Capture the cell that displays the provided text and extract its [x, y] central coordinate. 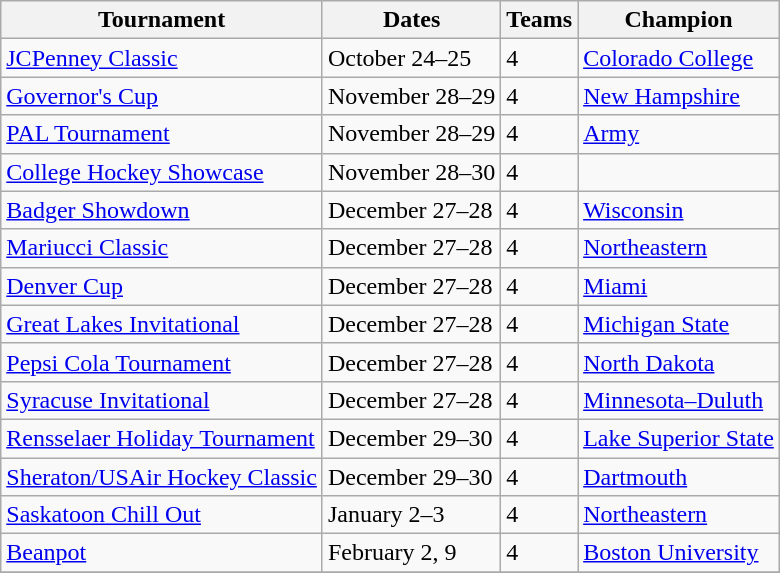
North Dakota [679, 362]
Mariucci Classic [162, 248]
Sheraton/USAir Hockey Classic [162, 477]
November 28–30 [411, 172]
Syracuse Invitational [162, 400]
Great Lakes Invitational [162, 324]
Colorado College [679, 58]
Michigan State [679, 324]
Boston University [679, 553]
Army [679, 134]
Beanpot [162, 553]
JCPenney Classic [162, 58]
PAL Tournament [162, 134]
Wisconsin [679, 210]
Pepsi Cola Tournament [162, 362]
Dartmouth [679, 477]
October 24–25 [411, 58]
New Hampshire [679, 96]
Governor's Cup [162, 96]
Badger Showdown [162, 210]
Miami [679, 286]
Champion [679, 20]
February 2, 9 [411, 553]
Minnesota–Duluth [679, 400]
Denver Cup [162, 286]
January 2–3 [411, 515]
Dates [411, 20]
Rensselaer Holiday Tournament [162, 438]
Tournament [162, 20]
Saskatoon Chill Out [162, 515]
Lake Superior State [679, 438]
College Hockey Showcase [162, 172]
Teams [540, 20]
